Return the (x, y) coordinate for the center point of the cell that contains the specified text.  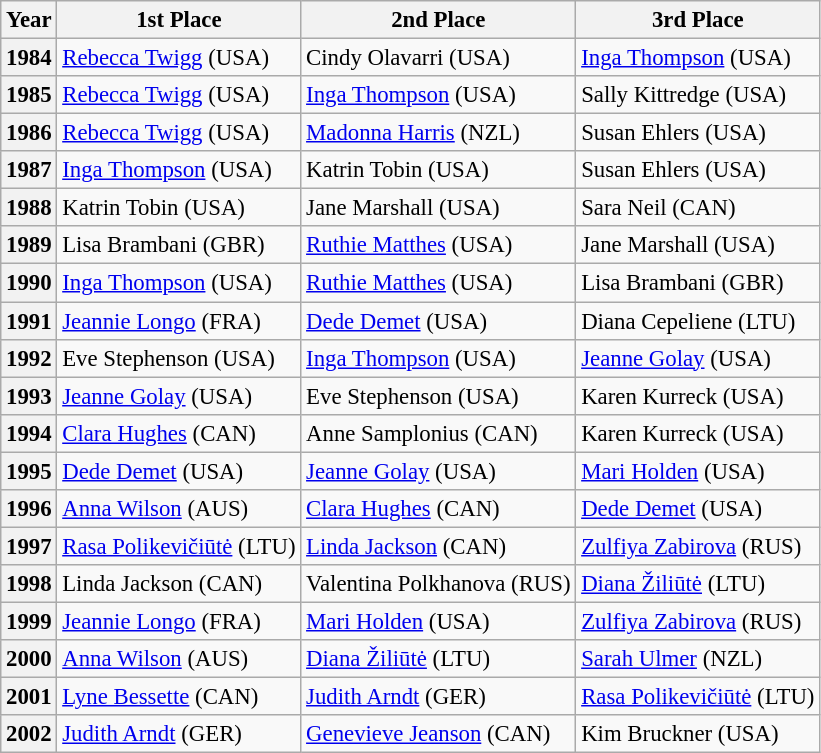
1991 (29, 321)
Kim Bruckner (USA) (698, 734)
1st Place (179, 20)
1996 (29, 509)
Sara Neil (CAN) (698, 208)
1989 (29, 245)
2nd Place (438, 20)
1984 (29, 58)
1986 (29, 133)
Anne Samplonius (CAN) (438, 433)
Lyne Bessette (CAN) (179, 697)
1987 (29, 170)
3rd Place (698, 20)
Valentina Polkhanova (RUS) (438, 584)
Madonna Harris (NZL) (438, 133)
1992 (29, 358)
1988 (29, 208)
Year (29, 20)
1995 (29, 471)
Cindy Olavarri (USA) (438, 58)
1985 (29, 95)
2000 (29, 659)
Sarah Ulmer (NZL) (698, 659)
1998 (29, 584)
1993 (29, 396)
1994 (29, 433)
1999 (29, 621)
Diana Cepeliene (LTU) (698, 321)
2002 (29, 734)
1990 (29, 283)
1997 (29, 546)
Sally Kittredge (USA) (698, 95)
Genevieve Jeanson (CAN) (438, 734)
2001 (29, 697)
